Detect which cell encompasses the target text, then output its [X, Y] center coordinate. 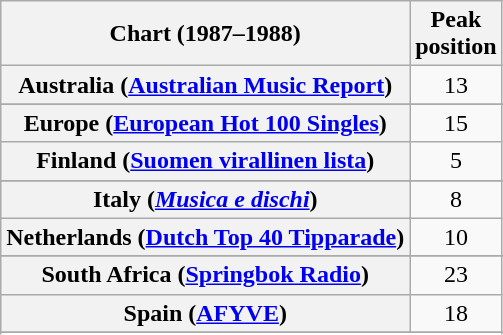
Chart (1987–1988) [206, 34]
Peakposition [456, 34]
Europe (European Hot 100 Singles) [206, 123]
15 [456, 123]
23 [456, 275]
18 [456, 313]
5 [456, 161]
8 [456, 199]
Australia (Australian Music Report) [206, 85]
South Africa (Springbok Radio) [206, 275]
Finland (Suomen virallinen lista) [206, 161]
10 [456, 237]
Netherlands (Dutch Top 40 Tipparade) [206, 237]
Spain (AFYVE) [206, 313]
Italy (Musica e dischi) [206, 199]
13 [456, 85]
